From the cell containing the given text, extract its center point as (X, Y) coordinate. 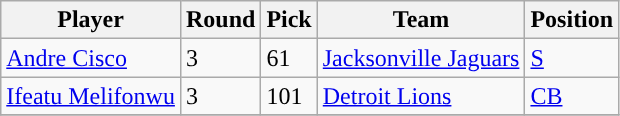
Position (572, 20)
Player (91, 20)
61 (289, 58)
Pick (289, 20)
Jacksonville Jaguars (421, 58)
Team (421, 20)
Round (220, 20)
S (572, 58)
CB (572, 96)
101 (289, 96)
Ifeatu Melifonwu (91, 96)
Detroit Lions (421, 96)
Andre Cisco (91, 58)
